Find where the given text appears and provide that cell's center as [X, Y] coordinate. 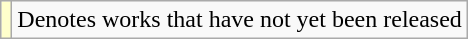
Denotes works that have not yet been released [240, 20]
